For the text-containing cell, return its midpoint in [x, y] coordinate format. 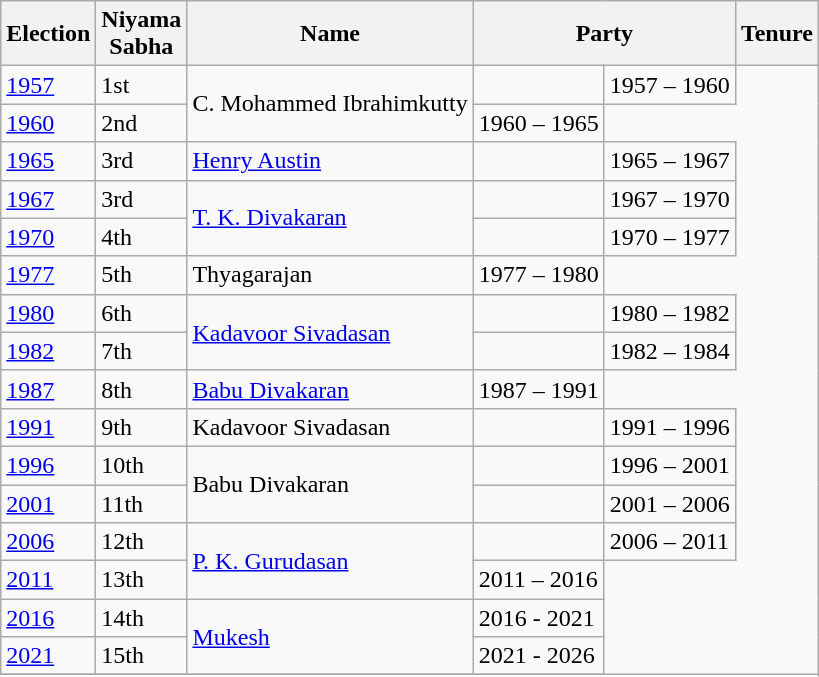
1980 – 1982 [670, 313]
1965 – 1967 [670, 161]
1982 – 1984 [670, 351]
1st [142, 85]
1987 [48, 389]
7th [142, 351]
Name [330, 34]
1967 – 1970 [670, 199]
Henry Austin [330, 161]
2001 – 2006 [670, 503]
1960 – 1965 [538, 123]
9th [142, 427]
1977 – 1980 [538, 275]
1991 – 1996 [670, 427]
4th [142, 237]
Party [604, 34]
Mukesh [330, 637]
T. K. Divakaran [330, 218]
11th [142, 503]
10th [142, 465]
5th [142, 275]
2nd [142, 123]
1996 [48, 465]
2021 [48, 656]
2016 [48, 618]
2021 - 2026 [538, 656]
13th [142, 580]
C. Mohammed Ibrahimkutty [330, 104]
1982 [48, 351]
2006 – 2011 [670, 542]
8th [142, 389]
2001 [48, 503]
Thyagarajan [330, 275]
1957 – 1960 [670, 85]
1980 [48, 313]
1957 [48, 85]
15th [142, 656]
Election [48, 34]
14th [142, 618]
12th [142, 542]
6th [142, 313]
1965 [48, 161]
2006 [48, 542]
1987 – 1991 [538, 389]
1977 [48, 275]
1970 – 1977 [670, 237]
P. K. Gurudasan [330, 561]
1960 [48, 123]
Tenure [776, 34]
1996 – 2001 [670, 465]
NiyamaSabha [142, 34]
2011 [48, 580]
2016 - 2021 [538, 618]
1967 [48, 199]
1991 [48, 427]
2011 – 2016 [538, 580]
1970 [48, 237]
